From the cell containing the given text, extract its center point as (x, y) coordinate. 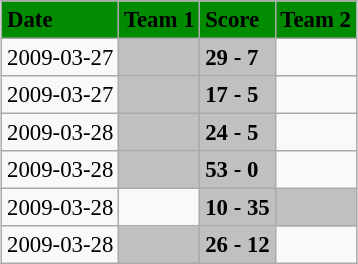
17 - 5 (238, 95)
Score (238, 20)
Team 2 (316, 20)
26 - 12 (238, 245)
Team 1 (160, 20)
10 - 35 (238, 208)
29 - 7 (238, 57)
24 - 5 (238, 133)
Date (60, 20)
53 - 0 (238, 170)
